Extract the [X, Y] coordinate from the center of the cell holding the provided text.  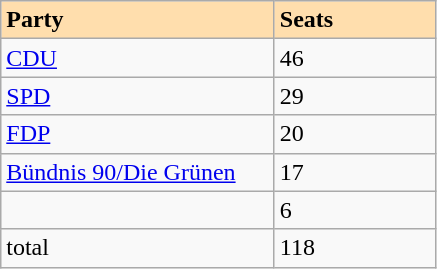
29 [354, 96]
SPD [138, 96]
FDP [138, 134]
total [138, 248]
17 [354, 172]
6 [354, 210]
118 [354, 248]
46 [354, 58]
Bündnis 90/Die Grünen [138, 172]
Seats [354, 20]
CDU [138, 58]
Party [138, 20]
20 [354, 134]
